Output the (x, y) coordinate of the center of the cell containing the given text.  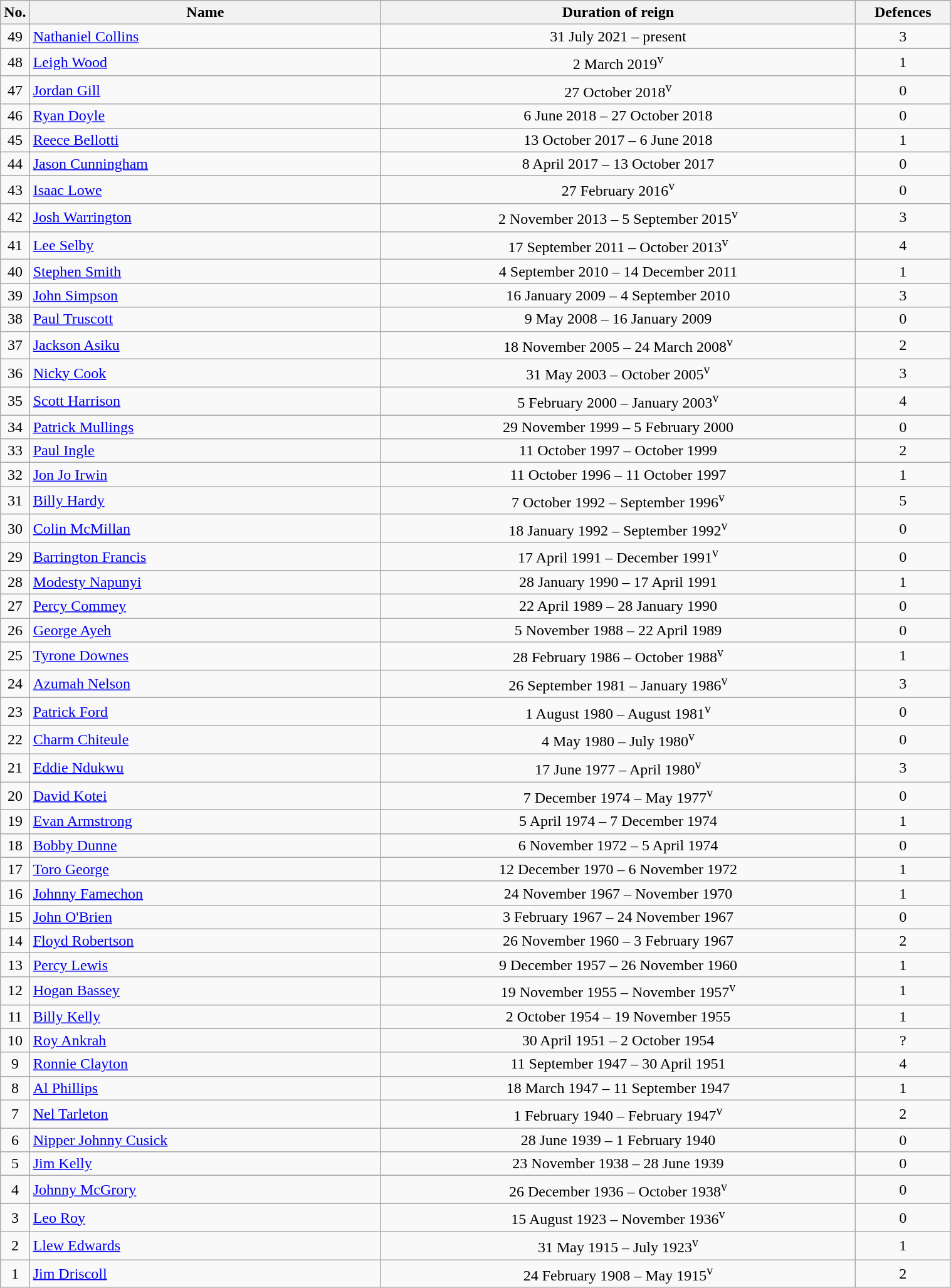
Azumah Nelson (205, 684)
35 (15, 401)
4 May 1980 – July 1980v (618, 740)
Lee Selby (205, 246)
16 January 2009 – 4 September 2010 (618, 295)
Jordan Gill (205, 90)
Nicky Cook (205, 374)
48 (15, 63)
24 November 1967 – November 1970 (618, 893)
11 October 1996 – 11 October 1997 (618, 475)
Percy Commey (205, 606)
John O'Brien (205, 917)
Patrick Mullings (205, 427)
Name (205, 13)
Jon Jo Irwin (205, 475)
Al Phillips (205, 1088)
Johnny McGrory (205, 1190)
4 September 2010 – 14 December 2011 (618, 272)
26 December 1936 – October 1938v (618, 1190)
7 October 1992 – September 1996v (618, 500)
2 November 2013 – 5 September 2015v (618, 218)
Duration of reign (618, 13)
Jackson Asiku (205, 345)
16 (15, 893)
Colin McMillan (205, 528)
22 April 1989 – 28 January 1990 (618, 606)
18 January 1992 – September 1992v (618, 528)
40 (15, 272)
Modesty Napunyi (205, 583)
29 (15, 557)
47 (15, 90)
32 (15, 475)
17 September 2011 – October 2013v (618, 246)
Scott Harrison (205, 401)
1 August 1980 – August 1981v (618, 712)
23 (15, 712)
Floyd Robertson (205, 941)
Paul Truscott (205, 319)
17 April 1991 – December 1991v (618, 557)
2 March 2019v (618, 63)
20 (15, 795)
Isaac Lowe (205, 189)
Tyrone Downes (205, 656)
12 (15, 991)
11 (15, 1016)
12 December 1970 – 6 November 1972 (618, 869)
25 (15, 656)
28 June 1939 – 1 February 1940 (618, 1140)
8 (15, 1088)
13 October 2017 – 6 June 2018 (618, 140)
Jim Driscoll (205, 1274)
Eddie Ndukwu (205, 768)
Billy Kelly (205, 1016)
6 (15, 1140)
Percy Lewis (205, 964)
Leigh Wood (205, 63)
Llew Edwards (205, 1245)
27 October 2018v (618, 90)
Johnny Famechon (205, 893)
Patrick Ford (205, 712)
19 (15, 821)
38 (15, 319)
No. (15, 13)
7 December 1974 – May 1977v (618, 795)
28 February 1986 – October 1988v (618, 656)
17 (15, 869)
Stephen Smith (205, 272)
Toro George (205, 869)
? (903, 1040)
22 (15, 740)
Paul Ingle (205, 451)
42 (15, 218)
15 August 1923 – November 1936v (618, 1218)
44 (15, 164)
5 February 2000 – January 2003v (618, 401)
46 (15, 116)
17 June 1977 – April 1980v (618, 768)
3 February 1967 – 24 November 1967 (618, 917)
9 December 1957 – 26 November 1960 (618, 964)
Charm Chiteule (205, 740)
37 (15, 345)
9 (15, 1064)
31 July 2021 – present (618, 36)
George Ayeh (205, 630)
Ryan Doyle (205, 116)
24 February 1908 – May 1915v (618, 1274)
Ronnie Clayton (205, 1064)
8 April 2017 – 13 October 2017 (618, 164)
David Kotei (205, 795)
33 (15, 451)
Barrington Francis (205, 557)
John Simpson (205, 295)
28 (15, 583)
49 (15, 36)
13 (15, 964)
7 (15, 1114)
5 April 1974 – 7 December 1974 (618, 821)
Leo Roy (205, 1218)
6 June 2018 – 27 October 2018 (618, 116)
5 November 1988 – 22 April 1989 (618, 630)
Evan Armstrong (205, 821)
43 (15, 189)
29 November 1999 – 5 February 2000 (618, 427)
Bobby Dunne (205, 845)
6 November 1972 – 5 April 1974 (618, 845)
Jim Kelly (205, 1164)
26 (15, 630)
9 May 2008 – 16 January 2009 (618, 319)
Nipper Johnny Cusick (205, 1140)
18 March 1947 – 11 September 1947 (618, 1088)
10 (15, 1040)
Josh Warrington (205, 218)
Jason Cunningham (205, 164)
Hogan Bassey (205, 991)
14 (15, 941)
23 November 1938 – 28 June 1939 (618, 1164)
36 (15, 374)
26 November 1960 – 3 February 1967 (618, 941)
28 January 1990 – 17 April 1991 (618, 583)
15 (15, 917)
26 September 1981 – January 1986v (618, 684)
31 May 1915 – July 1923v (618, 1245)
34 (15, 427)
45 (15, 140)
27 February 2016v (618, 189)
Roy Ankrah (205, 1040)
39 (15, 295)
41 (15, 246)
18 (15, 845)
27 (15, 606)
Reece Bellotti (205, 140)
11 September 1947 – 30 April 1951 (618, 1064)
24 (15, 684)
Nathaniel Collins (205, 36)
Nel Tarleton (205, 1114)
31 May 2003 – October 2005v (618, 374)
1 February 1940 – February 1947v (618, 1114)
11 October 1997 – October 1999 (618, 451)
2 October 1954 – 19 November 1955 (618, 1016)
18 November 2005 – 24 March 2008v (618, 345)
Defences (903, 13)
31 (15, 500)
Billy Hardy (205, 500)
30 (15, 528)
21 (15, 768)
19 November 1955 – November 1957v (618, 991)
30 April 1951 – 2 October 1954 (618, 1040)
